Locate the cell with the specified text and output its (x, y) center coordinate. 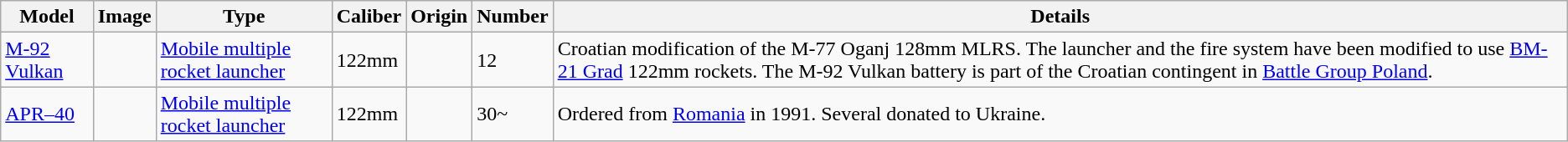
Ordered from Romania in 1991. Several donated to Ukraine. (1060, 114)
30~ (513, 114)
Caliber (369, 17)
Number (513, 17)
12 (513, 60)
Image (124, 17)
Origin (439, 17)
M-92 Vulkan (47, 60)
Type (244, 17)
Details (1060, 17)
APR–40 (47, 114)
Model (47, 17)
